Locate the cell with the specified text and output its [x, y] center coordinate. 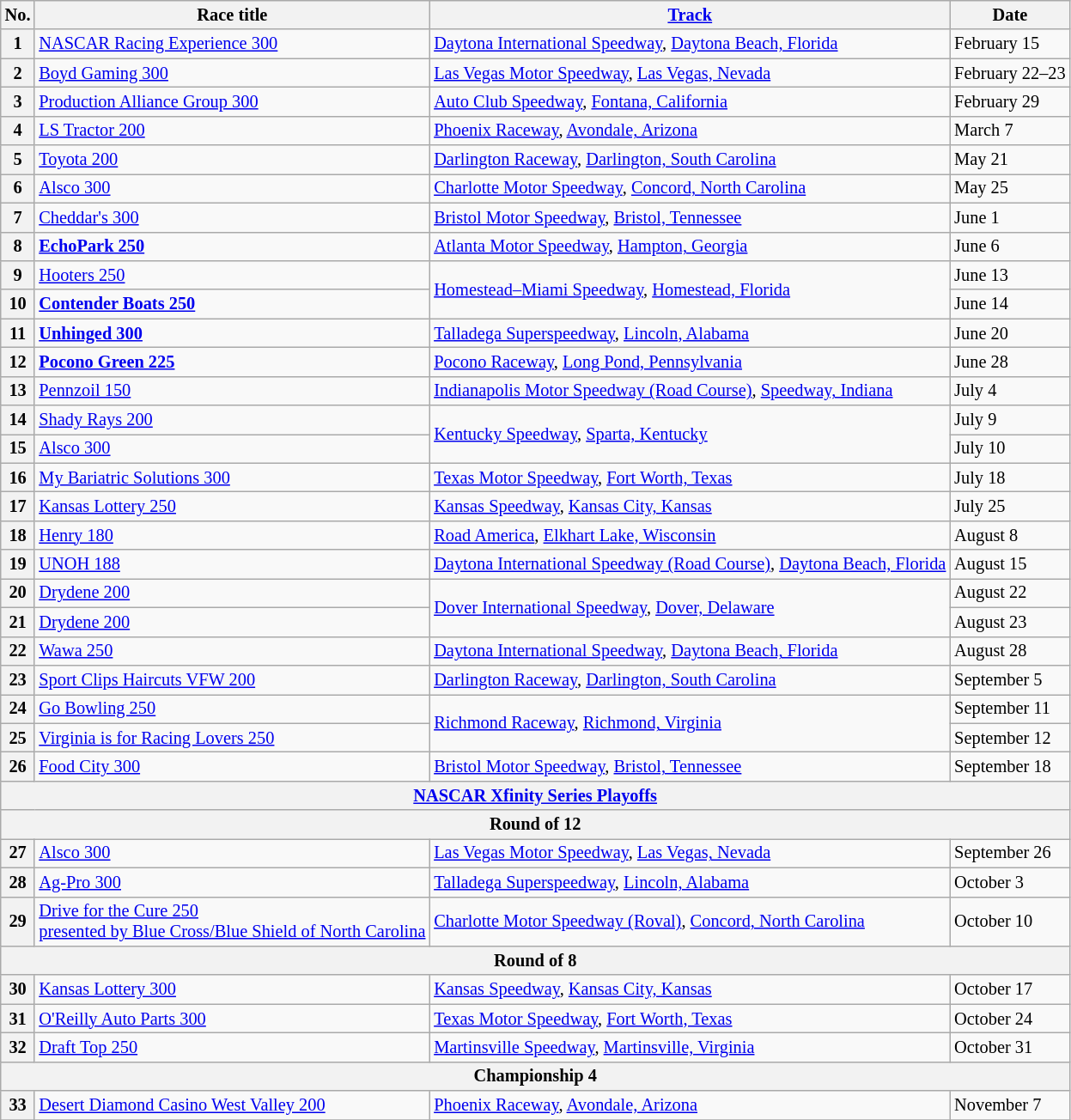
June 28 [1010, 362]
September 11 [1010, 709]
1 [18, 44]
25 [18, 738]
32 [18, 1047]
July 4 [1010, 391]
February 29 [1010, 101]
June 14 [1010, 304]
20 [18, 593]
Pocono Green 225 [232, 362]
Auto Club Speedway, Fontana, California [690, 101]
June 13 [1010, 275]
October 3 [1010, 882]
February 22–23 [1010, 73]
16 [18, 478]
15 [18, 448]
August 15 [1010, 564]
September 26 [1010, 853]
Production Alliance Group 300 [232, 101]
Kentucky Speedway, Sparta, Kentucky [690, 435]
33 [18, 1105]
Homestead–Miami Speedway, Homestead, Florida [690, 289]
Drive for the Cure 250presented by Blue Cross/Blue Shield of North Carolina [232, 922]
3 [18, 101]
Hooters 250 [232, 275]
LS Tractor 200 [232, 131]
September 12 [1010, 738]
Henry 180 [232, 535]
Race title [232, 15]
30 [18, 989]
Charlotte Motor Speedway, Concord, North Carolina [690, 188]
9 [18, 275]
October 31 [1010, 1047]
Round of 8 [536, 960]
19 [18, 564]
July 9 [1010, 420]
22 [18, 651]
Track [690, 15]
7 [18, 217]
Ag-Pro 300 [232, 882]
13 [18, 391]
July 10 [1010, 448]
12 [18, 362]
March 7 [1010, 131]
Toyota 200 [232, 160]
NASCAR Xfinity Series Playoffs [536, 795]
June 6 [1010, 247]
Desert Diamond Casino West Valley 200 [232, 1105]
June 20 [1010, 333]
Indianapolis Motor Speedway (Road Course), Speedway, Indiana [690, 391]
Contender Boats 250 [232, 304]
July 18 [1010, 478]
Sport Clips Haircuts VFW 200 [232, 679]
Draft Top 250 [232, 1047]
11 [18, 333]
24 [18, 709]
Kansas Lottery 250 [232, 506]
October 24 [1010, 1019]
2 [18, 73]
Round of 12 [536, 825]
Atlanta Motor Speedway, Hampton, Georgia [690, 247]
Martinsville Speedway, Martinsville, Virginia [690, 1047]
23 [18, 679]
Pennzoil 150 [232, 391]
May 21 [1010, 160]
18 [18, 535]
Road America, Elkhart Lake, Wisconsin [690, 535]
September 5 [1010, 679]
Championship 4 [536, 1076]
February 15 [1010, 44]
6 [18, 188]
Boyd Gaming 300 [232, 73]
Date [1010, 15]
Unhinged 300 [232, 333]
Pocono Raceway, Long Pond, Pennsylvania [690, 362]
Virginia is for Racing Lovers 250 [232, 738]
October 17 [1010, 989]
May 25 [1010, 188]
O'Reilly Auto Parts 300 [232, 1019]
August 8 [1010, 535]
14 [18, 420]
17 [18, 506]
Charlotte Motor Speedway (Roval), Concord, North Carolina [690, 922]
October 10 [1010, 922]
My Bariatric Solutions 300 [232, 478]
Daytona International Speedway (Road Course), Daytona Beach, Florida [690, 564]
August 28 [1010, 651]
31 [18, 1019]
NASCAR Racing Experience 300 [232, 44]
Shady Rays 200 [232, 420]
4 [18, 131]
No. [18, 15]
8 [18, 247]
5 [18, 160]
September 18 [1010, 766]
EchoPark 250 [232, 247]
July 25 [1010, 506]
10 [18, 304]
27 [18, 853]
21 [18, 622]
Dover International Speedway, Dover, Delaware [690, 606]
June 1 [1010, 217]
28 [18, 882]
August 22 [1010, 593]
29 [18, 922]
Wawa 250 [232, 651]
November 7 [1010, 1105]
Richmond Raceway, Richmond, Virginia [690, 723]
Go Bowling 250 [232, 709]
August 23 [1010, 622]
Kansas Lottery 300 [232, 989]
26 [18, 766]
Food City 300 [232, 766]
Cheddar's 300 [232, 217]
UNOH 188 [232, 564]
